Identify which cell holds the provided text, then report its [X, Y] central coordinate. 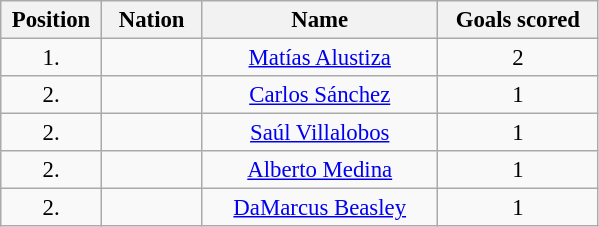
Carlos Sánchez [320, 95]
Matías Alustiza [320, 58]
Alberto Medina [320, 170]
Goals scored [518, 20]
Name [320, 20]
Saúl Villalobos [320, 133]
Position [52, 20]
DaMarcus Beasley [320, 208]
Nation [152, 20]
1. [52, 58]
2 [518, 58]
